Extract the [x, y] coordinate from the center of the cell holding the provided text.  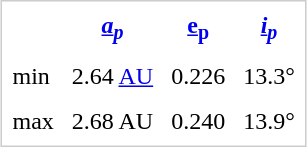
ip [270, 28]
2.68 AU [112, 122]
0.240 [198, 122]
13.9° [270, 122]
max [33, 122]
0.226 [198, 77]
2.64 AU [112, 77]
ap [112, 28]
13.3° [270, 77]
ep [198, 28]
min [33, 77]
